Identify which cell holds the provided text, then report its [X, Y] central coordinate. 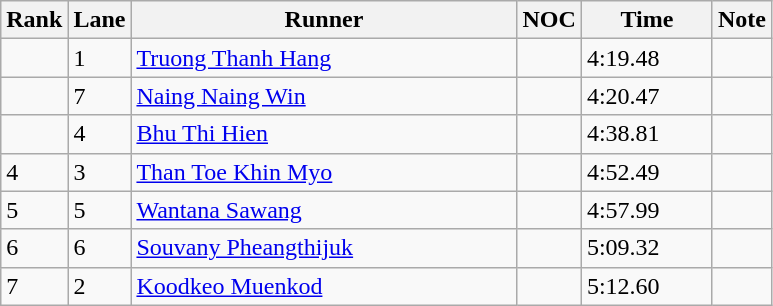
2 [100, 286]
5:12.60 [646, 286]
Lane [100, 20]
Time [646, 20]
5:09.32 [646, 248]
3 [100, 172]
Bhu Thi Hien [324, 134]
Than Toe Khin Myo [324, 172]
4:38.81 [646, 134]
Naing Naing Win [324, 96]
NOC [549, 20]
4:52.49 [646, 172]
Wantana Sawang [324, 210]
4:19.48 [646, 58]
4:20.47 [646, 96]
Koodkeo Muenkod [324, 286]
Note [742, 20]
Truong Thanh Hang [324, 58]
4:57.99 [646, 210]
Rank [34, 20]
Souvany Pheangthijuk [324, 248]
1 [100, 58]
Runner [324, 20]
